From the cell containing the given text, extract its center point as (X, Y) coordinate. 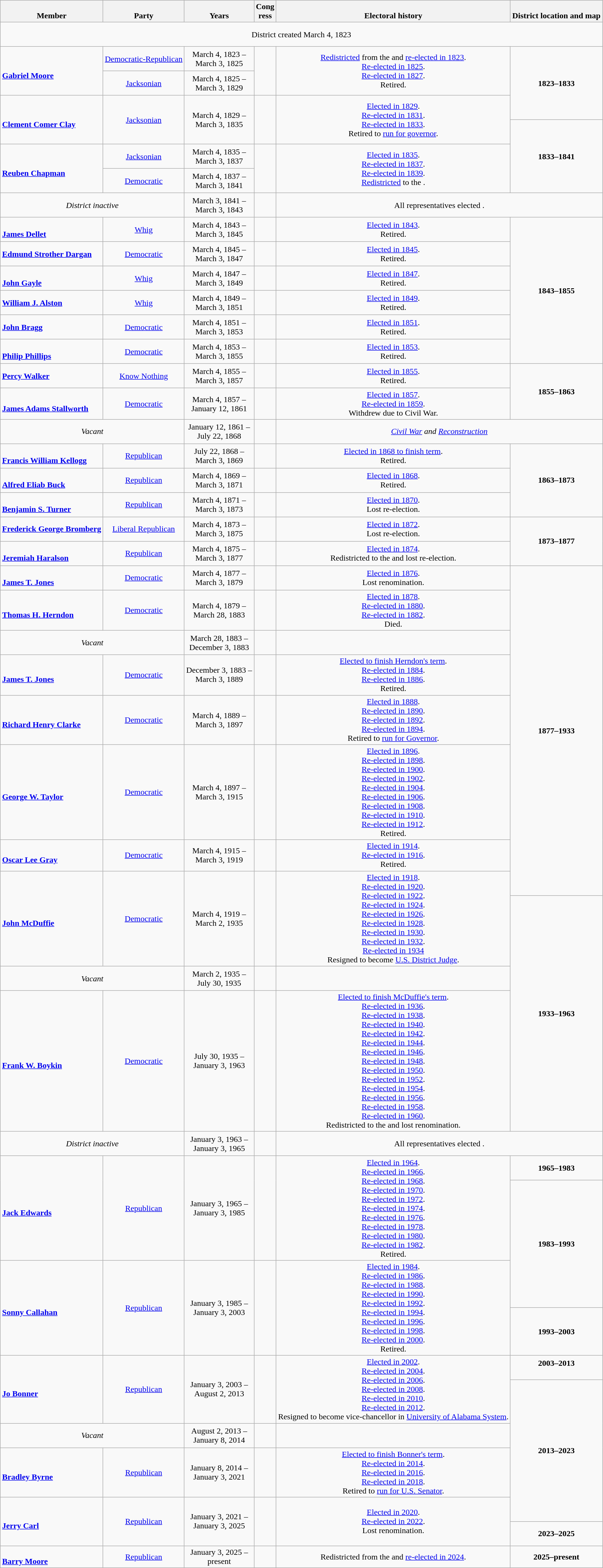
Jerry Carl (51, 1522)
Frank W. Boykin (51, 1061)
Elected to finish Bonner's term.Re-elected in 2014.Re-elected in 2016.Re-elected in 2018.Retired to run for U.S. Senator. (393, 1472)
Elected in 1870.Lost re-election. (393, 505)
District location and map (556, 12)
March 4, 1825 –March 3, 1829 (219, 83)
District created March 4, 1823 (301, 35)
July 30, 1935 –January 3, 1963 (219, 1061)
1983–1993 (556, 1244)
1863–1873 (556, 480)
August 2, 2013 –January 8, 2014 (219, 1436)
Elected in 1853.Retired. (393, 352)
1933–1963 (556, 1013)
1843–1855 (556, 291)
Redistricted from the and re-elected in 1823.Re-elected in 1825.Re-elected in 1827.Retired. (393, 71)
2023–2025 (556, 1534)
January 3, 1965 –January 3, 1985 (219, 1208)
March 4, 1857 –January 12, 1861 (219, 404)
January 3, 1963 –January 3, 1965 (219, 1144)
Richard Henry Clarke (51, 720)
2013–2023 (556, 1450)
March 4, 1919 –March 2, 1935 (219, 919)
January 3, 1985 –January 3, 2003 (219, 1308)
Years (219, 12)
1993–2003 (556, 1332)
Elected in 1855.Retired. (393, 376)
John Bragg (51, 327)
Thomas H. Herndon (51, 610)
January 3, 2003 –August 2, 2013 (219, 1389)
March 4, 1843 –March 3, 1845 (219, 230)
Member (51, 12)
March 4, 1871 –March 3, 1873 (219, 505)
James Adams Stallworth (51, 404)
March 4, 1847 –March 3, 1849 (219, 278)
March 4, 1879 –March 28, 1883 (219, 610)
2025–present (556, 1557)
Jack Edwards (51, 1208)
Elected in 1843.Retired. (393, 230)
March 4, 1915 –March 3, 1919 (219, 855)
2003–2013 (556, 1367)
Elected to finish Herndon's term.Re-elected in 1884.Re-elected in 1886.Retired. (393, 675)
December 3, 1883 –March 3, 1889 (219, 675)
Oscar Lee Gray (51, 855)
Redistricted from the and re-elected in 2024. (393, 1557)
March 4, 1897 –March 3, 1915 (219, 792)
Elected in 1876.Lost renomination. (393, 578)
Electoral history (393, 12)
March 4, 1889 –March 3, 1897 (219, 720)
John Gayle (51, 278)
January 3, 2025 –present (219, 1557)
Philip Phillips (51, 352)
Benjamin S. Turner (51, 505)
William J. Alston (51, 303)
March 2, 1935 –July 30, 1935 (219, 978)
Congress (265, 12)
January 12, 1861 –July 22, 1868 (219, 432)
Barry Moore (51, 1557)
1877–1933 (556, 730)
Elected in 1868.Retired. (393, 480)
July 22, 1868 –March 3, 1869 (219, 456)
George W. Taylor (51, 792)
Elected in 1872.Lost re-election. (393, 529)
Frederick George Bromberg (51, 529)
March 4, 1873 –March 3, 1875 (219, 529)
Elected in 1874.Redistricted to the and lost re-election. (393, 553)
Elected in 1868 to finish term.Retired. (393, 456)
Party (144, 12)
March 3, 1841 –March 3, 1843 (219, 205)
Francis William Kellogg (51, 456)
March 4, 1823 –March 3, 1825 (219, 59)
March 4, 1853 –March 3, 1855 (219, 352)
Elected in 1914.Re-elected in 1916.Retired. (393, 855)
Elected in 1835.Re-elected in 1837.Re-elected in 1839.Redistricted to the . (393, 169)
March 4, 1845 –March 3, 1847 (219, 254)
Jeremiah Haralson (51, 553)
March 28, 1883 –December 3, 1883 (219, 643)
Bradley Byrne (51, 1472)
1873–1877 (556, 541)
March 4, 1875 –March 3, 1877 (219, 553)
Edmund Strother Dargan (51, 254)
Alfred Eliab Buck (51, 480)
Percy Walker (51, 376)
Liberal Republican (144, 529)
Gabriel Moore (51, 71)
March 4, 1877 –March 3, 1879 (219, 578)
Elected in 1845.Retired. (393, 254)
Elected in 1847.Retired. (393, 278)
Elected in 1829.Re-elected in 1831.Re-elected in 1833.Retired to run for governor. (393, 120)
March 4, 1849 –March 3, 1851 (219, 303)
1965–1983 (556, 1168)
March 4, 1869 –March 3, 1871 (219, 480)
Elected in 1849.Retired. (393, 303)
1855–1863 (556, 392)
March 4, 1829 –March 3, 1835 (219, 120)
Sonny Callahan (51, 1308)
Clement Comer Clay (51, 120)
Reuben Chapman (51, 169)
Elected in 1851.Retired. (393, 327)
James Dellet (51, 230)
Civil War and Reconstruction (439, 432)
Elected in 1888.Re-elected in 1890.Re-elected in 1892.Re-elected in 1894.Retired to run for Governor. (393, 720)
1823–1833 (556, 83)
January 8, 2014 –January 3, 2021 (219, 1472)
John McDuffie (51, 919)
January 3, 2021 –January 3, 2025 (219, 1522)
March 4, 1855 –March 3, 1857 (219, 376)
Elected in 1878.Re-elected in 1880.Re-elected in 1882.Died. (393, 610)
March 4, 1851 –March 3, 1853 (219, 327)
March 4, 1837 –March 3, 1841 (219, 181)
March 4, 1835 –March 3, 1837 (219, 156)
1833–1841 (556, 156)
Jo Bonner (51, 1389)
Elected in 2020.Re-elected in 2022.Lost renomination. (393, 1522)
Democratic-Republican (144, 59)
Elected in 1857.Re-elected in 1859.Withdrew due to Civil War. (393, 404)
Know Nothing (144, 376)
